Identify which cell holds the provided text, then report its (x, y) central coordinate. 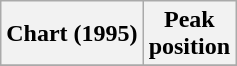
Peakposition (189, 34)
Chart (1995) (72, 34)
